Extract the (x, y) coordinate from the center of the cell holding the provided text.  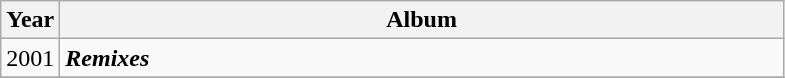
Remixes (422, 58)
Album (422, 20)
2001 (30, 58)
Year (30, 20)
